Scan for the cell matching the given text and deliver its (x, y) coordinate at center. 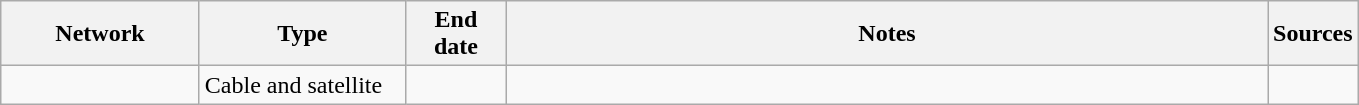
Type (302, 34)
Cable and satellite (302, 85)
End date (456, 34)
Notes (886, 34)
Network (100, 34)
Sources (1314, 34)
